Search for the cell housing the specified text and yield its (X, Y) center coordinate. 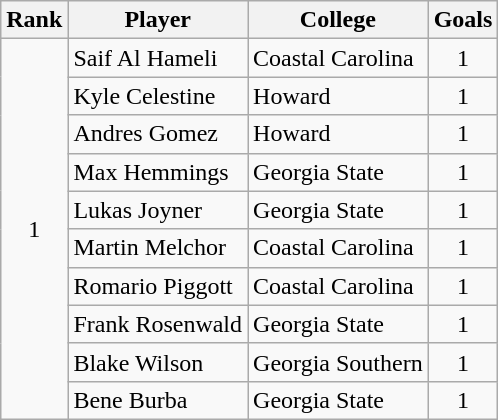
Player (158, 20)
Georgia Southern (338, 362)
Max Hemmings (158, 172)
Rank (34, 20)
Goals (463, 20)
Frank Rosenwald (158, 324)
Romario Piggott (158, 286)
College (338, 20)
Andres Gomez (158, 134)
Bene Burba (158, 400)
Martin Melchor (158, 248)
Blake Wilson (158, 362)
Kyle Celestine (158, 96)
Lukas Joyner (158, 210)
Saif Al Hameli (158, 58)
